Find where the given text appears and provide that cell's center as [X, Y] coordinate. 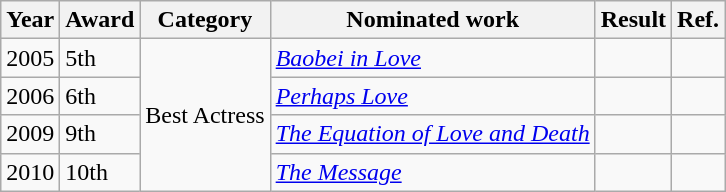
Best Actress [205, 115]
Perhaps Love [432, 96]
The Message [432, 172]
Result [633, 20]
5th [100, 58]
Ref. [698, 20]
10th [100, 172]
2006 [30, 96]
Nominated work [432, 20]
6th [100, 96]
The Equation of Love and Death [432, 134]
Category [205, 20]
Year [30, 20]
Baobei in Love [432, 58]
Award [100, 20]
2005 [30, 58]
9th [100, 134]
2009 [30, 134]
2010 [30, 172]
